Find where the given text appears and provide that cell's center as [x, y] coordinate. 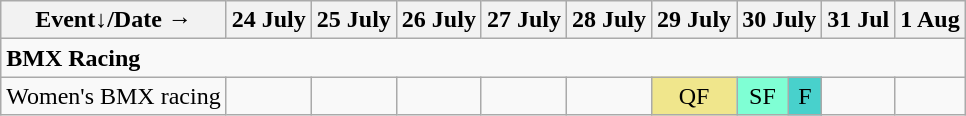
29 July [694, 20]
QF [694, 96]
Event↓/Date → [114, 20]
SF [763, 96]
BMX Racing [483, 58]
Women's BMX racing [114, 96]
24 July [268, 20]
30 July [780, 20]
F [804, 96]
26 July [438, 20]
1 Aug [930, 20]
31 Jul [858, 20]
27 July [524, 20]
28 July [608, 20]
25 July [354, 20]
